Search for the cell housing the specified text and yield its (x, y) center coordinate. 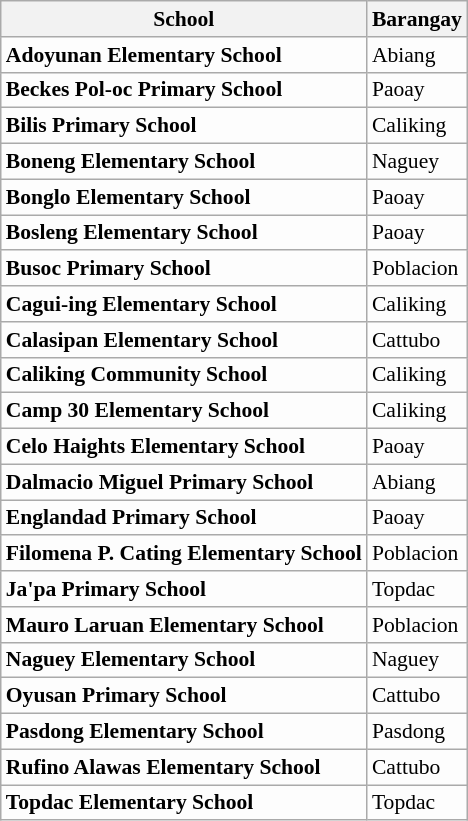
Mauro Laruan Elementary School (184, 625)
Naguey Elementary School (184, 660)
Rufino Alawas Elementary School (184, 767)
Cagui-ing Elementary School (184, 304)
School (184, 19)
Barangay (417, 19)
Adoyunan Elementary School (184, 55)
Celo Haights Elementary School (184, 447)
Oyusan Primary School (184, 696)
Dalmacio Miguel Primary School (184, 482)
Ja'pa Primary School (184, 589)
Bonglo Elementary School (184, 197)
Filomena P. Cating Elementary School (184, 554)
Topdac Elementary School (184, 803)
Boneng Elementary School (184, 162)
Busoc Primary School (184, 269)
Pasdong Elementary School (184, 732)
Caliking Community School (184, 375)
Englandad Primary School (184, 518)
Beckes Pol-oc Primary School (184, 90)
Bosleng Elementary School (184, 233)
Camp 30 Elementary School (184, 411)
Bilis Primary School (184, 126)
Pasdong (417, 732)
Calasipan Elementary School (184, 340)
